Detect which cell encompasses the target text, then output its [X, Y] center coordinate. 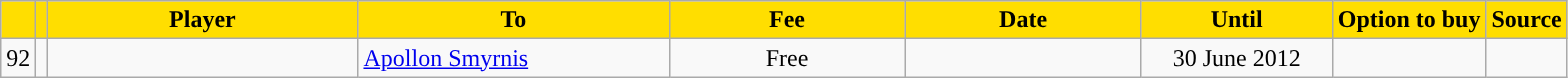
Fee [787, 20]
Free [787, 58]
Apollon Smyrnis [514, 58]
Option to buy [1409, 20]
Player [202, 20]
Date [1023, 20]
92 [18, 58]
Source [1526, 20]
30 June 2012 [1236, 58]
To [514, 20]
Until [1236, 20]
